Determine the [x, y] coordinate at the center of the cell enclosing the given text.  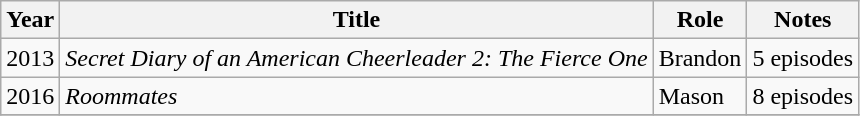
Title [356, 20]
Role [700, 20]
Roommates [356, 96]
Notes [803, 20]
2013 [30, 58]
Secret Diary of an American Cheerleader 2: The Fierce One [356, 58]
Brandon [700, 58]
5 episodes [803, 58]
Mason [700, 96]
2016 [30, 96]
Year [30, 20]
8 episodes [803, 96]
